For the text-containing cell, return its midpoint in (x, y) coordinate format. 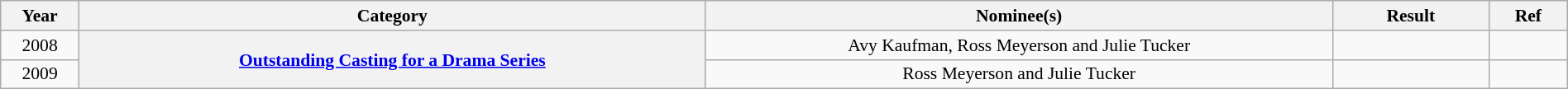
Result (1411, 16)
2009 (40, 74)
Ross Meyerson and Julie Tucker (1019, 74)
Outstanding Casting for a Drama Series (392, 59)
Category (392, 16)
Ref (1528, 16)
Nominee(s) (1019, 16)
Year (40, 16)
2008 (40, 45)
Avy Kaufman, Ross Meyerson and Julie Tucker (1019, 45)
